Capture the cell that displays the provided text and extract its (x, y) central coordinate. 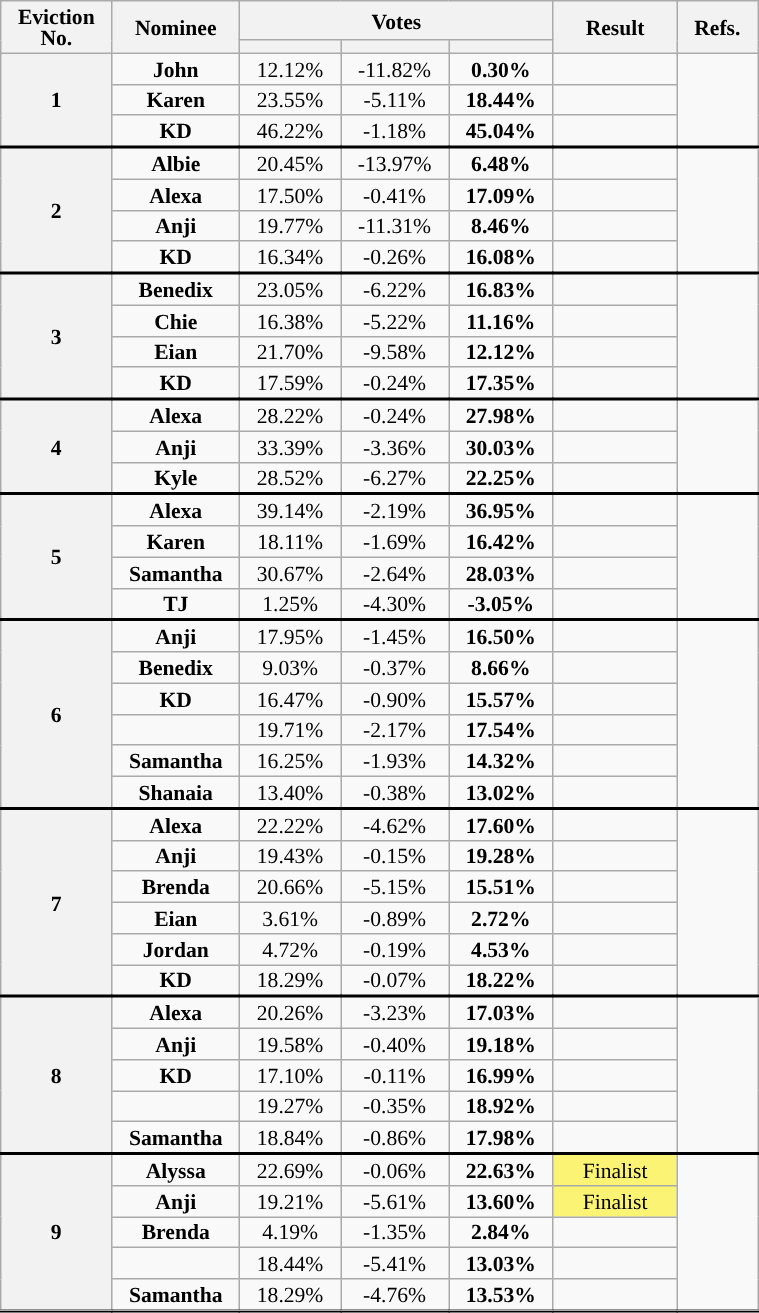
16.34% (290, 258)
6 (56, 714)
16.99% (501, 1076)
8 (56, 1076)
1 (56, 100)
-1.45% (395, 636)
19.77% (290, 226)
-4.30% (395, 604)
9.03% (290, 668)
19.71% (290, 730)
17.03% (501, 1013)
13.02% (501, 793)
11.16% (501, 320)
-0.86% (395, 1138)
-0.11% (395, 1076)
19.27% (290, 1106)
9 (56, 1232)
-6.27% (395, 478)
-1.18% (395, 132)
Alyssa (176, 1170)
18.22% (501, 981)
4 (56, 446)
-4.76% (395, 1295)
33.39% (290, 446)
22.69% (290, 1170)
19.21% (290, 1202)
4.19% (290, 1232)
17.98% (501, 1138)
8.46% (501, 226)
-3.36% (395, 446)
17.60% (501, 825)
John (176, 68)
17.10% (290, 1076)
Refs. (718, 27)
-1.93% (395, 762)
39.14% (290, 510)
-0.40% (395, 1044)
-13.97% (395, 163)
Chie (176, 320)
-0.06% (395, 1170)
-0.35% (395, 1106)
0.30% (501, 68)
17.09% (501, 194)
6.48% (501, 163)
17.54% (501, 730)
-5.15% (395, 888)
16.83% (501, 289)
18.92% (501, 1106)
7 (56, 903)
-5.41% (395, 1264)
-0.19% (395, 950)
1.25% (290, 604)
19.28% (501, 856)
17.50% (290, 194)
13.40% (290, 793)
17.35% (501, 384)
-3.05% (501, 604)
16.25% (290, 762)
Nominee (176, 27)
-2.17% (395, 730)
15.57% (501, 698)
45.04% (501, 132)
Eviction No. (56, 27)
-0.15% (395, 856)
3.61% (290, 918)
13.53% (501, 1295)
-5.61% (395, 1202)
13.03% (501, 1264)
36.95% (501, 510)
18.84% (290, 1138)
-0.90% (395, 698)
30.67% (290, 572)
-0.89% (395, 918)
22.63% (501, 1170)
-11.82% (395, 68)
28.22% (290, 415)
19.18% (501, 1044)
19.58% (290, 1044)
16.38% (290, 320)
23.55% (290, 100)
-0.07% (395, 981)
-0.41% (395, 194)
4.72% (290, 950)
46.22% (290, 132)
Albie (176, 163)
-4.62% (395, 825)
3 (56, 336)
-1.35% (395, 1232)
16.50% (501, 636)
22.22% (290, 825)
2.84% (501, 1232)
22.25% (501, 478)
2.72% (501, 918)
16.42% (501, 542)
2 (56, 210)
-0.26% (395, 258)
5 (56, 557)
-2.64% (395, 572)
19.43% (290, 856)
16.08% (501, 258)
TJ (176, 604)
Result (615, 27)
17.95% (290, 636)
20.45% (290, 163)
28.03% (501, 572)
-5.11% (395, 100)
-0.38% (395, 793)
20.66% (290, 888)
18.11% (290, 542)
14.32% (501, 762)
Shanaia (176, 793)
Kyle (176, 478)
-0.37% (395, 668)
17.59% (290, 384)
30.03% (501, 446)
-11.31% (395, 226)
-1.69% (395, 542)
Votes (396, 20)
28.52% (290, 478)
27.98% (501, 415)
-5.22% (395, 320)
4.53% (501, 950)
15.51% (501, 888)
8.66% (501, 668)
16.47% (290, 698)
-6.22% (395, 289)
Jordan (176, 950)
-9.58% (395, 352)
-2.19% (395, 510)
13.60% (501, 1202)
23.05% (290, 289)
20.26% (290, 1013)
21.70% (290, 352)
-3.23% (395, 1013)
